Find where the given text appears and provide that cell's center as [x, y] coordinate. 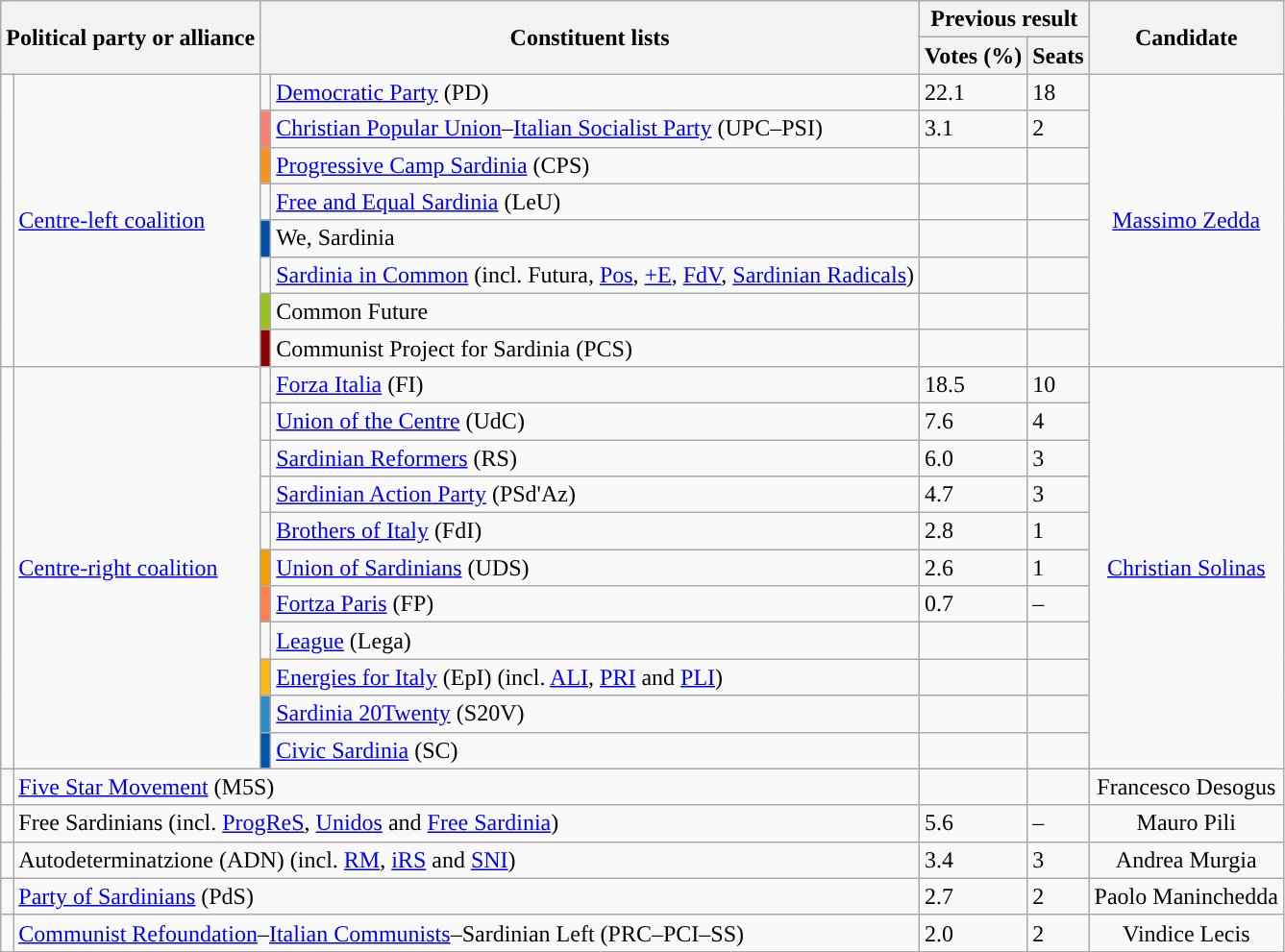
Francesco Desogus [1186, 787]
2.0 [974, 933]
0.7 [974, 604]
5.6 [974, 823]
Party of Sardinians (PdS) [467, 896]
Fortza Paris (FP) [596, 604]
2.8 [974, 531]
7.6 [974, 421]
2.6 [974, 568]
3.1 [974, 129]
Union of the Centre (UdC) [596, 421]
Sardinia 20Twenty (S20V) [596, 714]
Massimo Zedda [1186, 220]
Autodeterminatzione (ADN) (incl. RM, iRS and SNI) [467, 860]
Votes (%) [974, 56]
Energies for Italy (EpI) (incl. ALI, PRI and PLI) [596, 677]
Previous result [1005, 19]
Five Star Movement (M5S) [467, 787]
Mauro Pili [1186, 823]
2.7 [974, 896]
Common Future [596, 311]
Seats [1058, 56]
Sardinia in Common (incl. Futura, Pos, +E, FdV, Sardinian Radicals) [596, 275]
3.4 [974, 860]
10 [1058, 384]
Communist Project for Sardinia (PCS) [596, 348]
Union of Sardinians (UDS) [596, 568]
Andrea Murgia [1186, 860]
Democratic Party (PD) [596, 92]
4.7 [974, 495]
22.1 [974, 92]
Political party or alliance [131, 37]
Brothers of Italy (FdI) [596, 531]
Paolo Maninchedda [1186, 896]
Forza Italia (FI) [596, 384]
Free and Equal Sardinia (LeU) [596, 202]
18.5 [974, 384]
Candidate [1186, 37]
Civic Sardinia (SC) [596, 750]
Christian Popular Union–Italian Socialist Party (UPC–PSI) [596, 129]
League (Lega) [596, 641]
Christian Solinas [1186, 567]
18 [1058, 92]
Communist Refoundation–Italian Communists–Sardinian Left (PRC–PCI–SS) [467, 933]
Centre-left coalition [136, 220]
Centre-right coalition [136, 567]
Free Sardinians (incl. ProgReS, Unidos and Free Sardinia) [467, 823]
Constituent lists [590, 37]
We, Sardinia [596, 238]
Progressive Camp Sardinia (CPS) [596, 165]
Sardinian Action Party (PSd'Az) [596, 495]
6.0 [974, 458]
Sardinian Reformers (RS) [596, 458]
Vindice Lecis [1186, 933]
4 [1058, 421]
